Identify which cell holds the provided text, then report its (x, y) central coordinate. 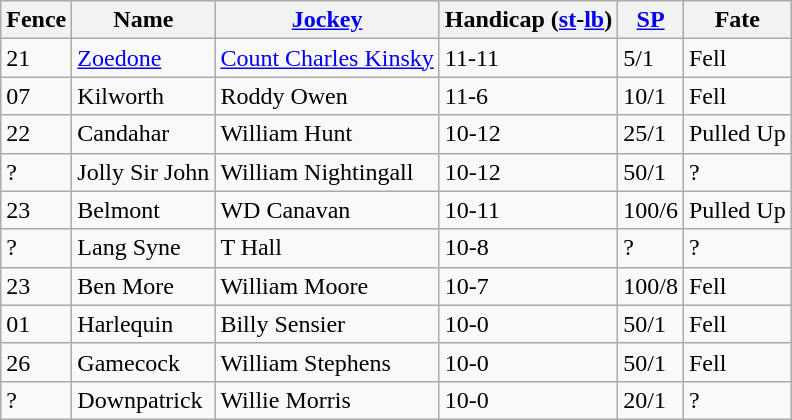
10-11 (528, 210)
William Nightingall (327, 172)
Billy Sensier (327, 324)
Harlequin (144, 324)
Willie Morris (327, 400)
Belmont (144, 210)
20/1 (651, 400)
Candahar (144, 134)
Downpatrick (144, 400)
11-6 (528, 96)
Lang Syne (144, 248)
100/6 (651, 210)
10/1 (651, 96)
Kilworth (144, 96)
Count Charles Kinsky (327, 58)
Ben More (144, 286)
21 (36, 58)
SP (651, 20)
07 (36, 96)
William Hunt (327, 134)
01 (36, 324)
William Stephens (327, 362)
100/8 (651, 286)
Jolly Sir John (144, 172)
25/1 (651, 134)
22 (36, 134)
WD Canavan (327, 210)
5/1 (651, 58)
Handicap (st-lb) (528, 20)
Name (144, 20)
Fence (36, 20)
William Moore (327, 286)
26 (36, 362)
10-8 (528, 248)
Roddy Owen (327, 96)
10-7 (528, 286)
Jockey (327, 20)
Gamecock (144, 362)
Zoedone (144, 58)
11-11 (528, 58)
T Hall (327, 248)
Fate (737, 20)
